From the cell containing the given text, extract its center point as (X, Y) coordinate. 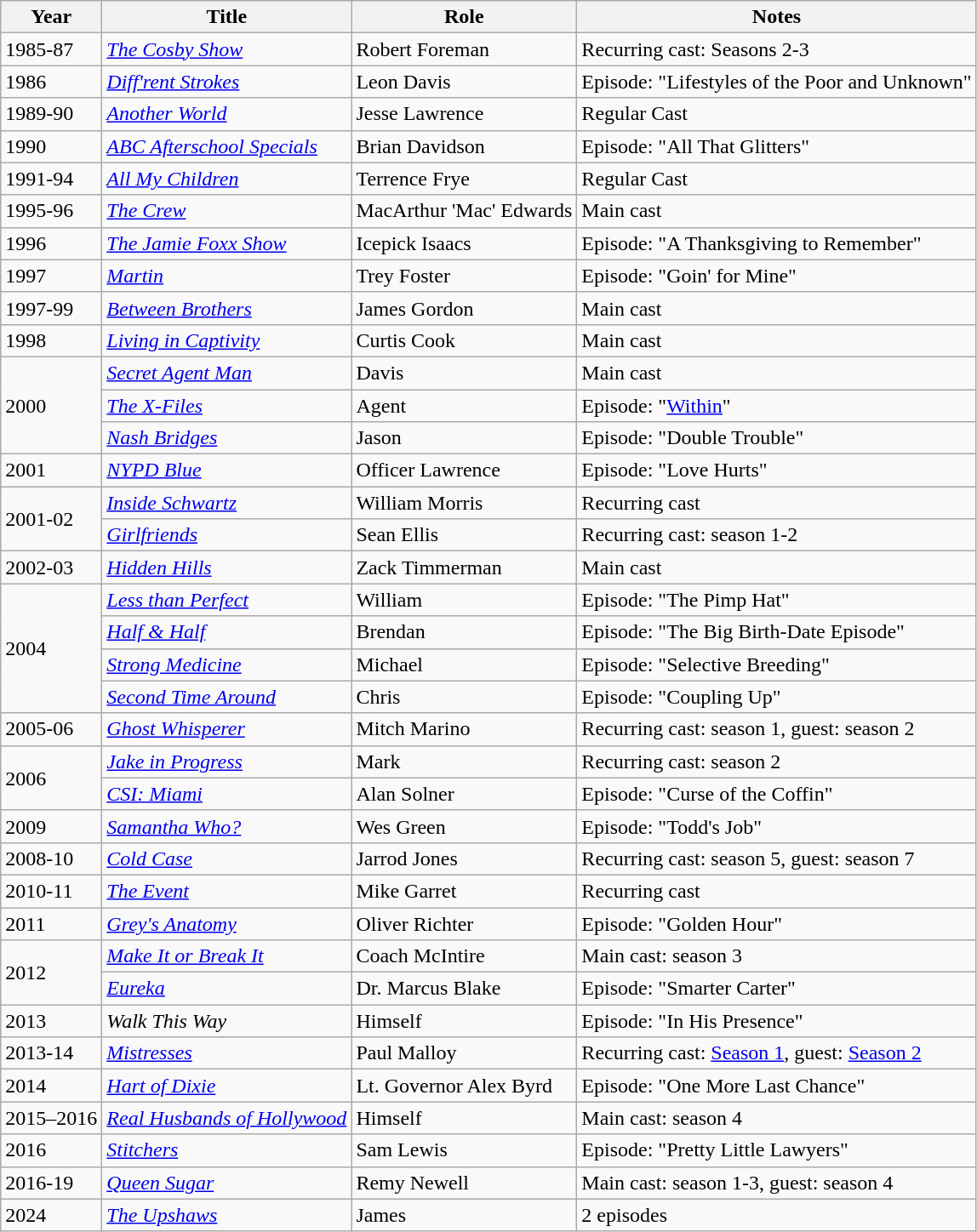
Stitchers (226, 1150)
2010-11 (51, 891)
Mike Garret (465, 891)
1990 (51, 146)
James (465, 1215)
Nash Bridges (226, 438)
Role (465, 17)
Coach McIntire (465, 956)
All My Children (226, 179)
Episode: "The Pimp Hat" (776, 600)
Strong Medicine (226, 664)
Mitch Marino (465, 729)
Episode: "Curse of the Coffin" (776, 794)
Episode: "All That Glitters" (776, 146)
Make It or Break It (226, 956)
1997-99 (51, 308)
Episode: "Double Trouble" (776, 438)
Episode: "Coupling Up" (776, 697)
The Event (226, 891)
Main cast: season 4 (776, 1118)
2008-10 (51, 858)
Title (226, 17)
Remy Newell (465, 1183)
2012 (51, 972)
Episode: "Selective Breeding" (776, 664)
Lt. Governor Alex Byrd (465, 1086)
2005-06 (51, 729)
Curtis Cook (465, 340)
Brian Davidson (465, 146)
2013 (51, 1021)
Less than Perfect (226, 600)
Main cast: season 3 (776, 956)
2009 (51, 826)
Jason (465, 438)
The X-Files (226, 406)
Eureka (226, 989)
Hidden Hills (226, 568)
Paul Malloy (465, 1053)
Terrence Frye (465, 179)
2015–2016 (51, 1118)
1998 (51, 340)
Episode: "Goin' for Mine" (776, 276)
Another World (226, 114)
Between Brothers (226, 308)
Sam Lewis (465, 1150)
William Morris (465, 503)
Grey's Anatomy (226, 923)
MacArthur 'Mac' Edwards (465, 211)
Walk This Way (226, 1021)
Officer Lawrence (465, 471)
Mistresses (226, 1053)
Episode: "Love Hurts" (776, 471)
Alan Solner (465, 794)
Episode: "Golden Hour" (776, 923)
1996 (51, 243)
Episode: "Lifestyles of the Poor and Unknown" (776, 82)
William (465, 600)
Queen Sugar (226, 1183)
Trey Foster (465, 276)
1986 (51, 82)
The Cosby Show (226, 49)
2014 (51, 1086)
Recurring cast: season 5, guest: season 7 (776, 858)
Recurring cast: Season 1, guest: Season 2 (776, 1053)
1997 (51, 276)
2 episodes (776, 1215)
Martin (226, 276)
The Jamie Foxx Show (226, 243)
The Crew (226, 211)
Main cast: season 1-3, guest: season 4 (776, 1183)
1989-90 (51, 114)
Zack Timmerman (465, 568)
Second Time Around (226, 697)
Recurring cast: Seasons 2-3 (776, 49)
Ghost Whisperer (226, 729)
Living in Captivity (226, 340)
2000 (51, 405)
Jake in Progress (226, 761)
Davis (465, 373)
Diff'rent Strokes (226, 82)
2001-02 (51, 519)
Chris (465, 697)
Half & Half (226, 632)
Jesse Lawrence (465, 114)
Mark (465, 761)
Episode: "One More Last Chance" (776, 1086)
2004 (51, 648)
Notes (776, 17)
Girlfriends (226, 535)
NYPD Blue (226, 471)
Real Husbands of Hollywood (226, 1118)
Oliver Richter (465, 923)
1985-87 (51, 49)
Inside Schwartz (226, 503)
Episode: "The Big Birth-Date Episode" (776, 632)
2016-19 (51, 1183)
2016 (51, 1150)
Recurring cast: season 2 (776, 761)
Samantha Who? (226, 826)
Cold Case (226, 858)
Brendan (465, 632)
The Upshaws (226, 1215)
Year (51, 17)
Sean Ellis (465, 535)
Recurring cast: season 1-2 (776, 535)
2024 (51, 1215)
Icepick Isaacs (465, 243)
Hart of Dixie (226, 1086)
Agent (465, 406)
Dr. Marcus Blake (465, 989)
Wes Green (465, 826)
Episode: "Todd's Job" (776, 826)
Episode: "In His Presence" (776, 1021)
Episode: "A Thanksgiving to Remember" (776, 243)
ABC Afterschool Specials (226, 146)
2006 (51, 778)
2001 (51, 471)
Episode: "Pretty Little Lawyers" (776, 1150)
Jarrod Jones (465, 858)
1991-94 (51, 179)
2002-03 (51, 568)
Robert Foreman (465, 49)
Secret Agent Man (226, 373)
Leon Davis (465, 82)
Episode: "Within" (776, 406)
Episode: "Smarter Carter" (776, 989)
2011 (51, 923)
1995-96 (51, 211)
James Gordon (465, 308)
Recurring cast: season 1, guest: season 2 (776, 729)
2013-14 (51, 1053)
Michael (465, 664)
CSI: Miami (226, 794)
